Identify which cell holds the provided text, then report its (x, y) central coordinate. 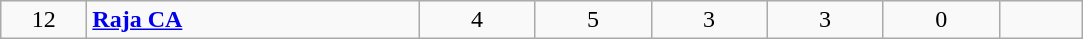
12 (44, 20)
5 (593, 20)
Raja CA (253, 20)
0 (941, 20)
4 (477, 20)
